For the text-containing cell, return its midpoint in [X, Y] coordinate format. 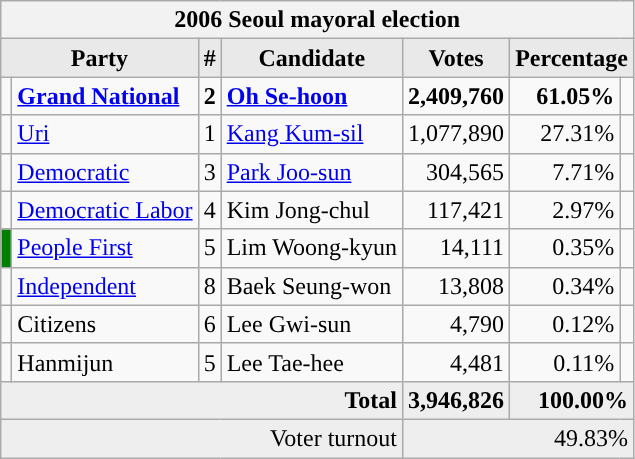
3 [210, 172]
Percentage [572, 58]
49.83% [518, 438]
Party [100, 58]
People First [105, 248]
2 [210, 96]
7.71% [565, 172]
0.35% [565, 248]
Citizens [105, 324]
Lee Gwi-sun [312, 324]
# [210, 58]
Uri [105, 134]
4 [210, 210]
Lim Woong-kyun [312, 248]
14,111 [456, 248]
Democratic [105, 172]
Total [202, 400]
13,808 [456, 286]
6 [210, 324]
Democratic Labor [105, 210]
Voter turnout [202, 438]
117,421 [456, 210]
8 [210, 286]
4,481 [456, 362]
61.05% [565, 96]
0.34% [565, 286]
304,565 [456, 172]
Park Joo-sun [312, 172]
100.00% [572, 400]
0.11% [565, 362]
2.97% [565, 210]
27.31% [565, 134]
Lee Tae-hee [312, 362]
2,409,760 [456, 96]
3,946,826 [456, 400]
Votes [456, 58]
Candidate [312, 58]
2006 Seoul mayoral election [318, 20]
4,790 [456, 324]
Baek Seung-won [312, 286]
1 [210, 134]
0.12% [565, 324]
1,077,890 [456, 134]
Hanmijun [105, 362]
Independent [105, 286]
Kang Kum-sil [312, 134]
Grand National [105, 96]
Oh Se-hoon [312, 96]
Kim Jong-chul [312, 210]
